For the text-containing cell, return its midpoint in (x, y) coordinate format. 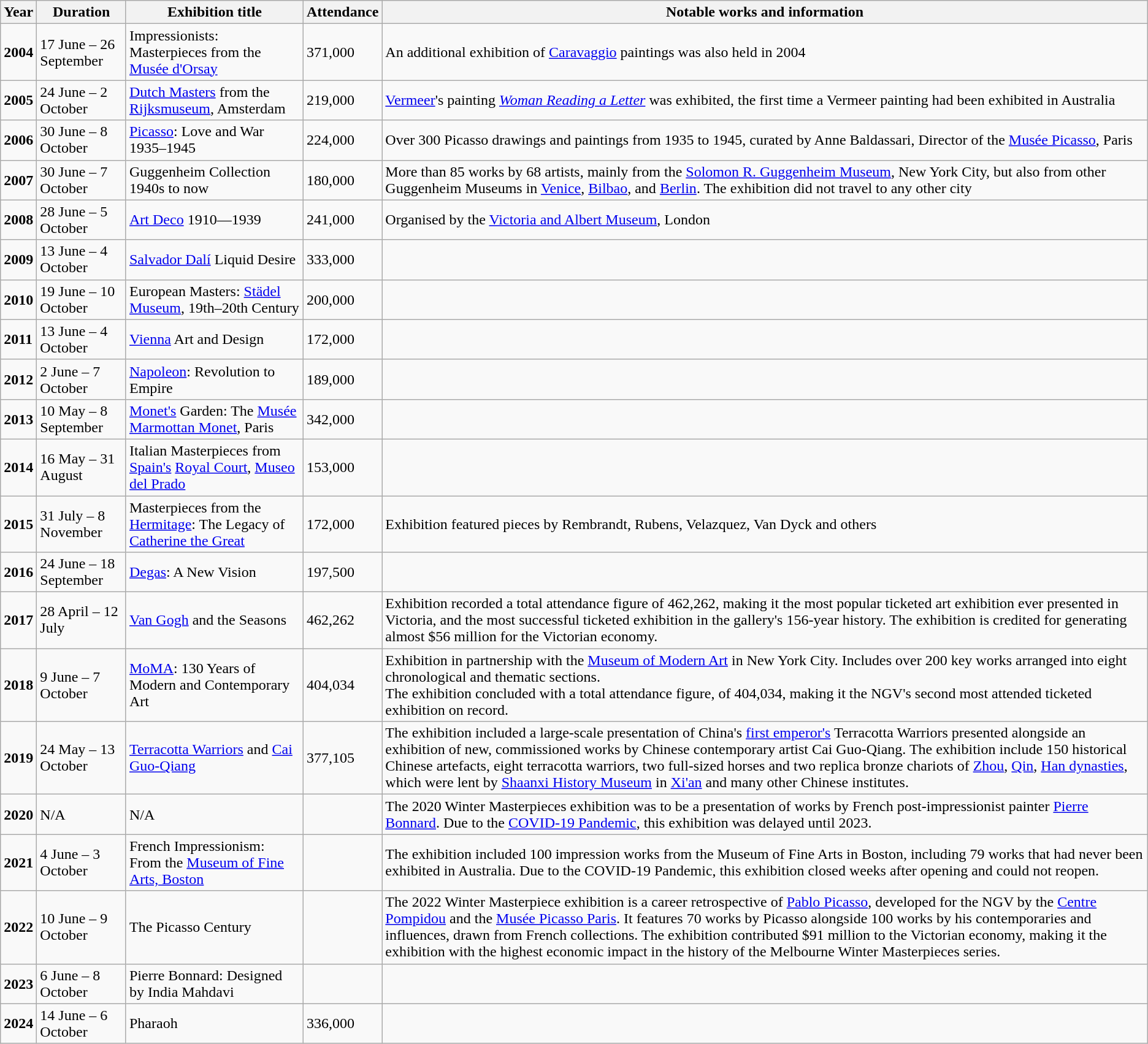
Napoleon: Revolution to Empire (215, 379)
377,105 (342, 758)
31 July – 8 November (82, 524)
2015 (18, 524)
462,262 (342, 620)
Over 300 Picasso drawings and paintings from 1935 to 1945, curated by Anne Baldassari, Director of the Musée Picasso, Paris (765, 140)
An additional exhibition of Caravaggio paintings was also held in 2004 (765, 52)
19 June – 10 October (82, 299)
Exhibition featured pieces by Rembrandt, Rubens, Velazquez, Van Dyck and others (765, 524)
Monet's Garden: The Musée Marmottan Monet, Paris (215, 419)
Impressionists: Masterpieces from the Musée d'Orsay (215, 52)
Van Gogh and the Seasons (215, 620)
14 June – 6 October (82, 1024)
Art Deco 1910—1939 (215, 219)
24 May – 13 October (82, 758)
2005 (18, 101)
Exhibition title (215, 12)
Dutch Masters from the Rijksmuseum, Amsterdam (215, 101)
2017 (18, 620)
6 June – 8 October (82, 983)
Masterpieces from the Hermitage: The Legacy of Catherine the Great (215, 524)
Vienna Art and Design (215, 340)
153,000 (342, 467)
Year (18, 12)
219,000 (342, 101)
2007 (18, 180)
28 June – 5 October (82, 219)
24 June – 18 September (82, 573)
16 May – 31 August (82, 467)
2021 (18, 863)
Salvador Dalí Liquid Desire (215, 260)
Pierre Bonnard: Designed by India Mahdavi (215, 983)
2013 (18, 419)
17 June – 26 September (82, 52)
Pharaoh (215, 1024)
Vermeer's painting Woman Reading a Letter was exhibited, the first time a Vermeer painting had been exhibited in Australia (765, 101)
2024 (18, 1024)
404,034 (342, 685)
371,000 (342, 52)
The Picasso Century (215, 927)
2006 (18, 140)
2008 (18, 219)
2011 (18, 340)
Attendance (342, 12)
Degas: A New Vision (215, 573)
224,000 (342, 140)
333,000 (342, 260)
2016 (18, 573)
Notable works and information (765, 12)
2009 (18, 260)
342,000 (342, 419)
28 April – 12 July (82, 620)
10 May – 8 September (82, 419)
Duration (82, 12)
2023 (18, 983)
180,000 (342, 180)
2018 (18, 685)
Terracotta Warriors and Cai Guo-Qiang (215, 758)
2 June – 7 October (82, 379)
2019 (18, 758)
4 June – 3 October (82, 863)
Italian Masterpieces from Spain's Royal Court, Museo del Prado (215, 467)
2022 (18, 927)
Picasso: Love and War 1935–1945 (215, 140)
30 June – 7 October (82, 180)
336,000 (342, 1024)
2004 (18, 52)
189,000 (342, 379)
9 June – 7 October (82, 685)
241,000 (342, 219)
2014 (18, 467)
200,000 (342, 299)
10 June – 9 October (82, 927)
30 June – 8 October (82, 140)
Organised by the Victoria and Albert Museum, London (765, 219)
French Impressionism: From the Museum of Fine Arts, Boston (215, 863)
MoMA: 130 Years of Modern and Contemporary Art (215, 685)
2020 (18, 814)
197,500 (342, 573)
Guggenheim Collection 1940s to now (215, 180)
European Masters: Städel Museum, 19th–20th Century (215, 299)
24 June – 2 October (82, 101)
2012 (18, 379)
2010 (18, 299)
